Provide the [X, Y] coordinate of the cell's center where the given text is located.  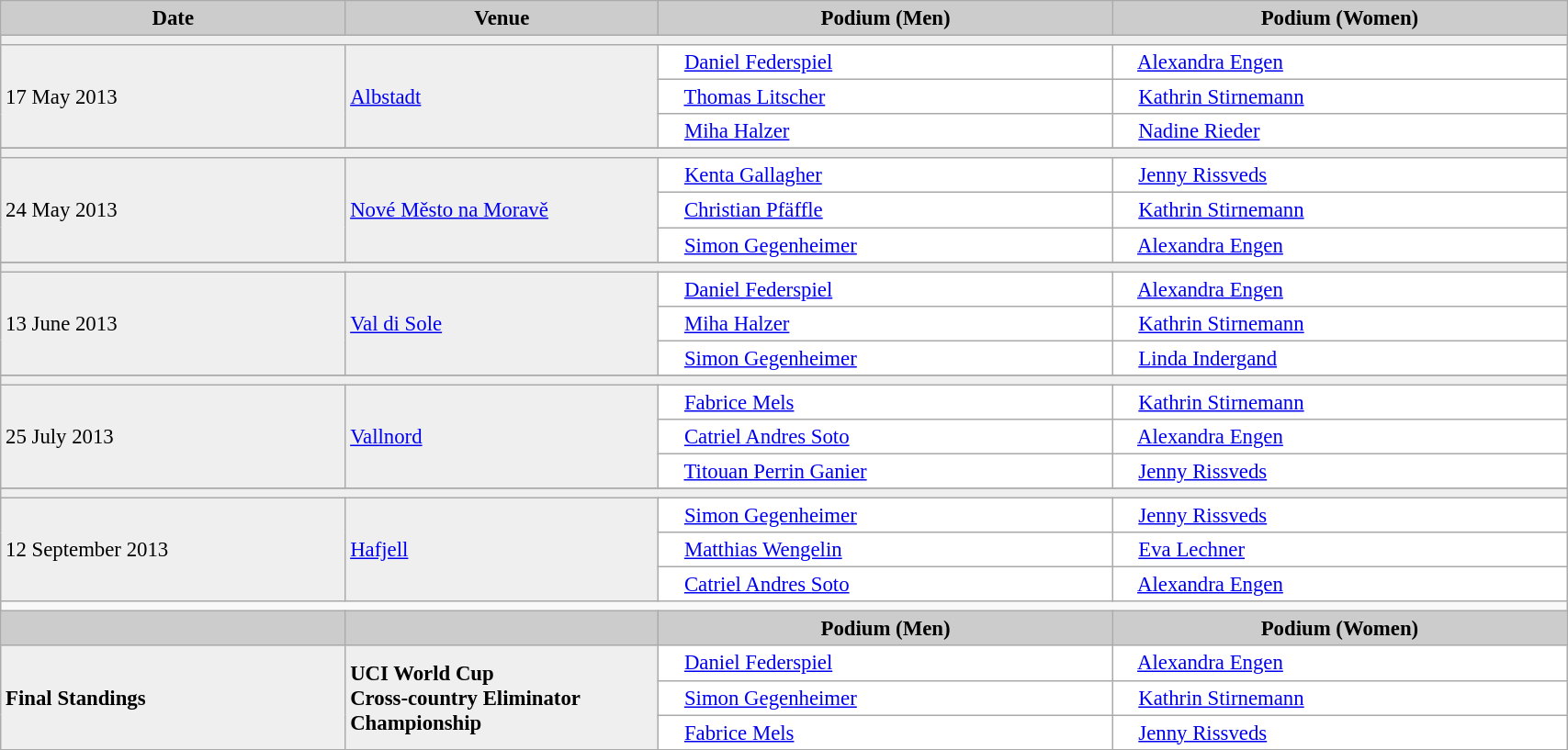
Date [173, 18]
Thomas Litscher [886, 97]
Matthias Wengelin [886, 550]
13 June 2013 [173, 323]
25 July 2013 [173, 437]
Final Standings [173, 698]
Venue [502, 18]
Hafjell [502, 551]
Nové Město na Moravě [502, 209]
Albstadt [502, 97]
17 May 2013 [173, 97]
Vallnord [502, 437]
UCI World Cup Cross-country Eliminator Championship [502, 698]
Nadine Rieder [1339, 131]
Kenta Gallagher [886, 175]
12 September 2013 [173, 551]
Eva Lechner [1339, 550]
Christian Pfäffle [886, 210]
Val di Sole [502, 323]
Linda Indergand [1339, 358]
24 May 2013 [173, 209]
Titouan Perrin Ganier [886, 471]
